Return (x, y) of the center of cell containing provided text 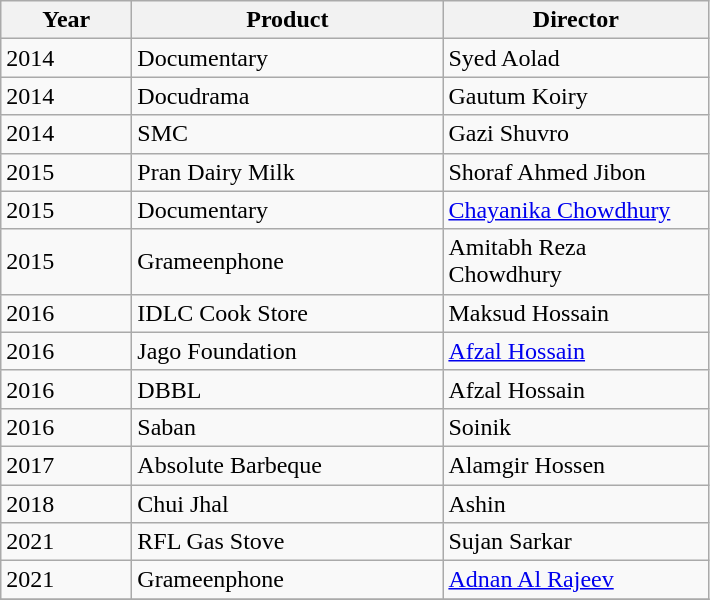
Jago Foundation (288, 351)
Gazi Shuvro (576, 134)
Soinik (576, 427)
Director (576, 20)
Sujan Sarkar (576, 542)
RFL Gas Stove (288, 542)
Saban (288, 427)
Adnan Al Rajeev (576, 580)
Chui Jhal (288, 503)
DBBL (288, 389)
Product (288, 20)
Amitabh Reza Chowdhury (576, 262)
IDLC Cook Store (288, 313)
2018 (66, 503)
Absolute Barbeque (288, 465)
SMC (288, 134)
Pran Dairy Milk (288, 172)
Syed Aolad (576, 58)
Gautum Koiry (576, 96)
Year (66, 20)
2017 (66, 465)
Chayanika Chowdhury (576, 210)
Alamgir Hossen (576, 465)
Docudrama (288, 96)
Ashin (576, 503)
Maksud Hossain (576, 313)
Shoraf Ahmed Jibon (576, 172)
